Identify which cell holds the provided text, then report its (X, Y) central coordinate. 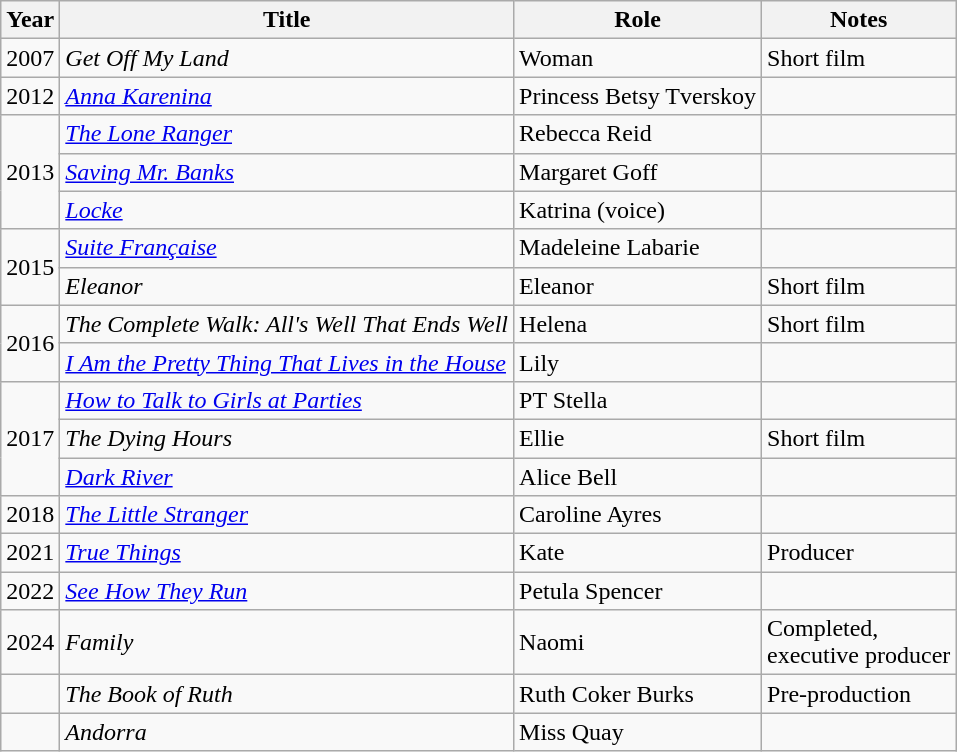
See How They Run (287, 591)
Alice Bell (638, 477)
The Complete Walk: All's Well That Ends Well (287, 324)
2012 (30, 96)
Completed,executive producer (859, 642)
Year (30, 20)
Andorra (287, 732)
Petula Spencer (638, 591)
2024 (30, 642)
Rebecca Reid (638, 134)
Producer (859, 553)
Miss Quay (638, 732)
2015 (30, 267)
The Little Stranger (287, 515)
Naomi (638, 642)
Title (287, 20)
Suite Française (287, 248)
2017 (30, 438)
2022 (30, 591)
2016 (30, 343)
Caroline Ayres (638, 515)
Kate (638, 553)
How to Talk to Girls at Parties (287, 400)
PT Stella (638, 400)
The Book of Ruth (287, 694)
Princess Betsy Tverskoy (638, 96)
Margaret Goff (638, 172)
Dark River (287, 477)
Pre-production (859, 694)
The Dying Hours (287, 438)
Anna Karenina (287, 96)
Saving Mr. Banks (287, 172)
Get Off My Land (287, 58)
Family (287, 642)
2007 (30, 58)
Madeleine Labarie (638, 248)
Lily (638, 362)
The Lone Ranger (287, 134)
2018 (30, 515)
Role (638, 20)
Ellie (638, 438)
I Am the Pretty Thing That Lives in the House (287, 362)
Locke (287, 210)
True Things (287, 553)
Notes (859, 20)
2013 (30, 172)
Helena (638, 324)
2021 (30, 553)
Woman (638, 58)
Ruth Coker Burks (638, 694)
Katrina (voice) (638, 210)
